Scan for the cell matching the given text and deliver its (x, y) coordinate at center. 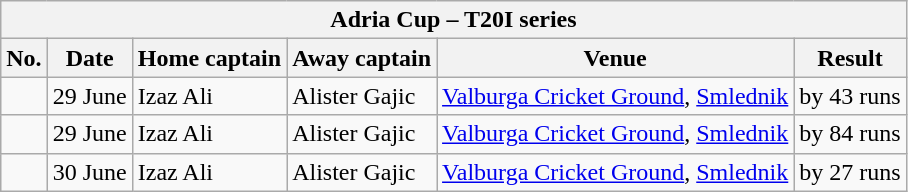
30 June (90, 172)
Adria Cup – T20I series (454, 20)
by 84 runs (850, 134)
by 27 runs (850, 172)
No. (24, 58)
Venue (616, 58)
Date (90, 58)
Home captain (209, 58)
Result (850, 58)
Away captain (362, 58)
by 43 runs (850, 96)
